From the cell containing the given text, extract its center point as (X, Y) coordinate. 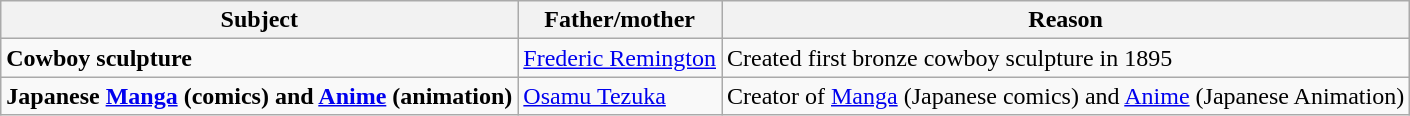
Osamu Tezuka (620, 96)
Father/mother (620, 20)
Frederic Remington (620, 58)
Creator of Manga (Japanese comics) and Anime (Japanese Animation) (1066, 96)
Created first bronze cowboy sculpture in 1895 (1066, 58)
Cowboy sculpture (260, 58)
Japanese Manga (comics) and Anime (animation) (260, 96)
Subject (260, 20)
Reason (1066, 20)
